For the text-containing cell, return its midpoint in (X, Y) coordinate format. 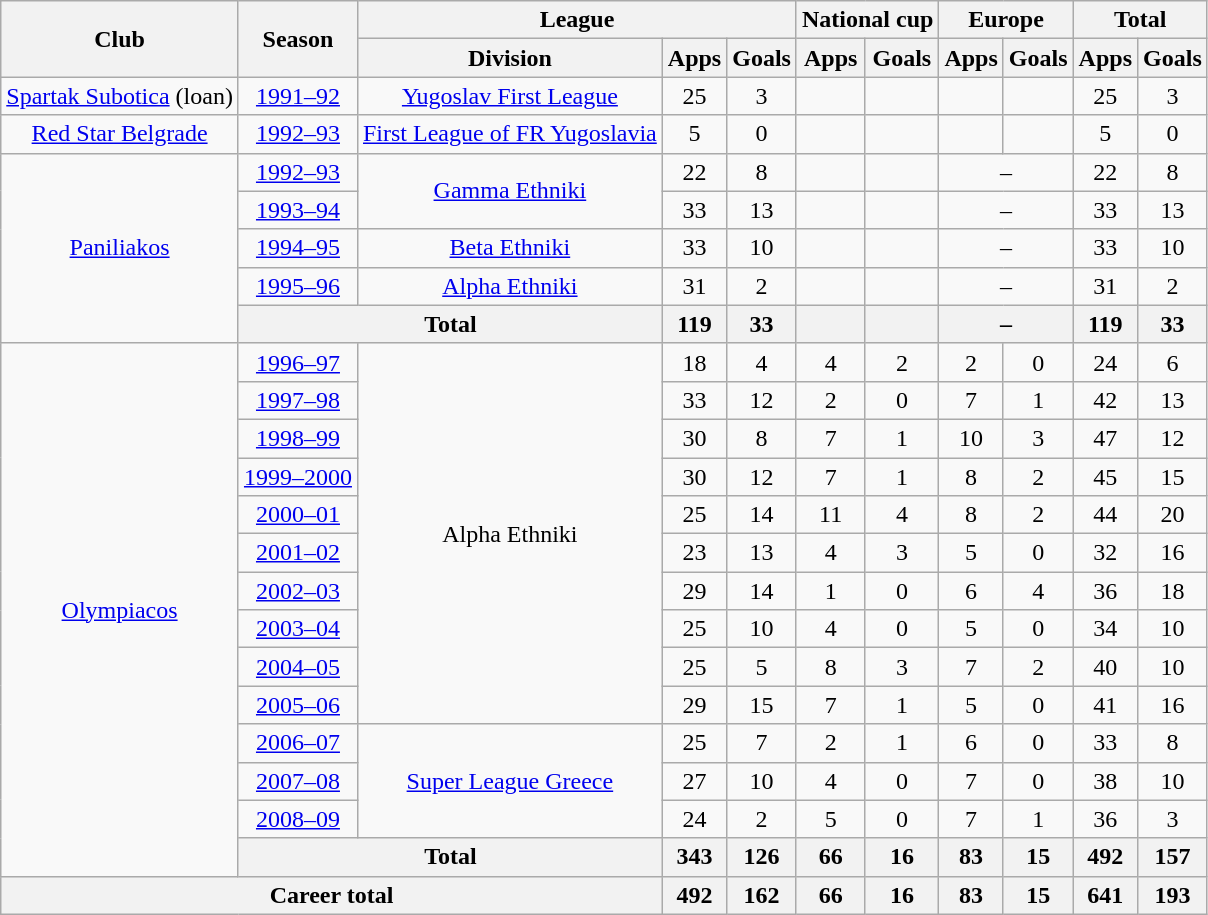
2008–09 (298, 819)
2000–01 (298, 515)
2002–03 (298, 591)
1993–94 (298, 210)
Division (510, 58)
1998–99 (298, 438)
34 (1105, 629)
First League of FR Yugoslavia (510, 134)
2005–06 (298, 705)
2007–08 (298, 781)
32 (1105, 553)
2004–05 (298, 667)
1997–98 (298, 400)
23 (694, 553)
Red Star Belgrade (120, 134)
1999–2000 (298, 477)
343 (694, 857)
126 (762, 857)
38 (1105, 781)
Club (120, 39)
Beta Ethniki (510, 248)
League (576, 20)
1995–96 (298, 286)
40 (1105, 667)
National cup (867, 20)
Career total (332, 895)
Season (298, 39)
2006–07 (298, 743)
162 (762, 895)
45 (1105, 477)
Olympiacos (120, 610)
157 (1173, 857)
47 (1105, 438)
Gamma Ethniki (510, 191)
2003–04 (298, 629)
20 (1173, 515)
41 (1105, 705)
2001–02 (298, 553)
1991–92 (298, 96)
193 (1173, 895)
1994–95 (298, 248)
Yugoslav First League (510, 96)
42 (1105, 400)
44 (1105, 515)
11 (830, 515)
27 (694, 781)
Paniliakos (120, 248)
Super League Greece (510, 781)
1996–97 (298, 362)
Europe (1006, 20)
Spartak Subotica (loan) (120, 96)
641 (1105, 895)
